Locate the cell with the specified text and output its [x, y] center coordinate. 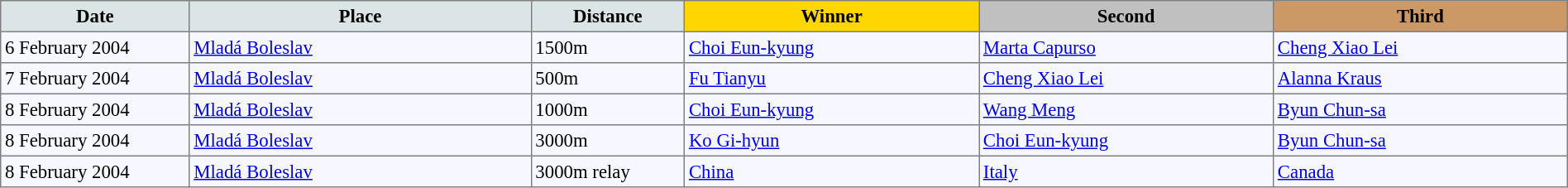
Winner [832, 17]
500m [608, 79]
6 February 2004 [95, 47]
Marta Capurso [1126, 47]
Place [361, 17]
Italy [1126, 171]
Date [95, 17]
3000m relay [608, 171]
Canada [1421, 171]
Third [1421, 17]
Wang Meng [1126, 109]
Second [1126, 17]
China [832, 171]
1500m [608, 47]
Distance [608, 17]
Fu Tianyu [832, 79]
3000m [608, 141]
Alanna Kraus [1421, 79]
Ko Gi-hyun [832, 141]
1000m [608, 109]
7 February 2004 [95, 79]
